Return the (x, y) coordinate for the center point of the cell that contains the specified text.  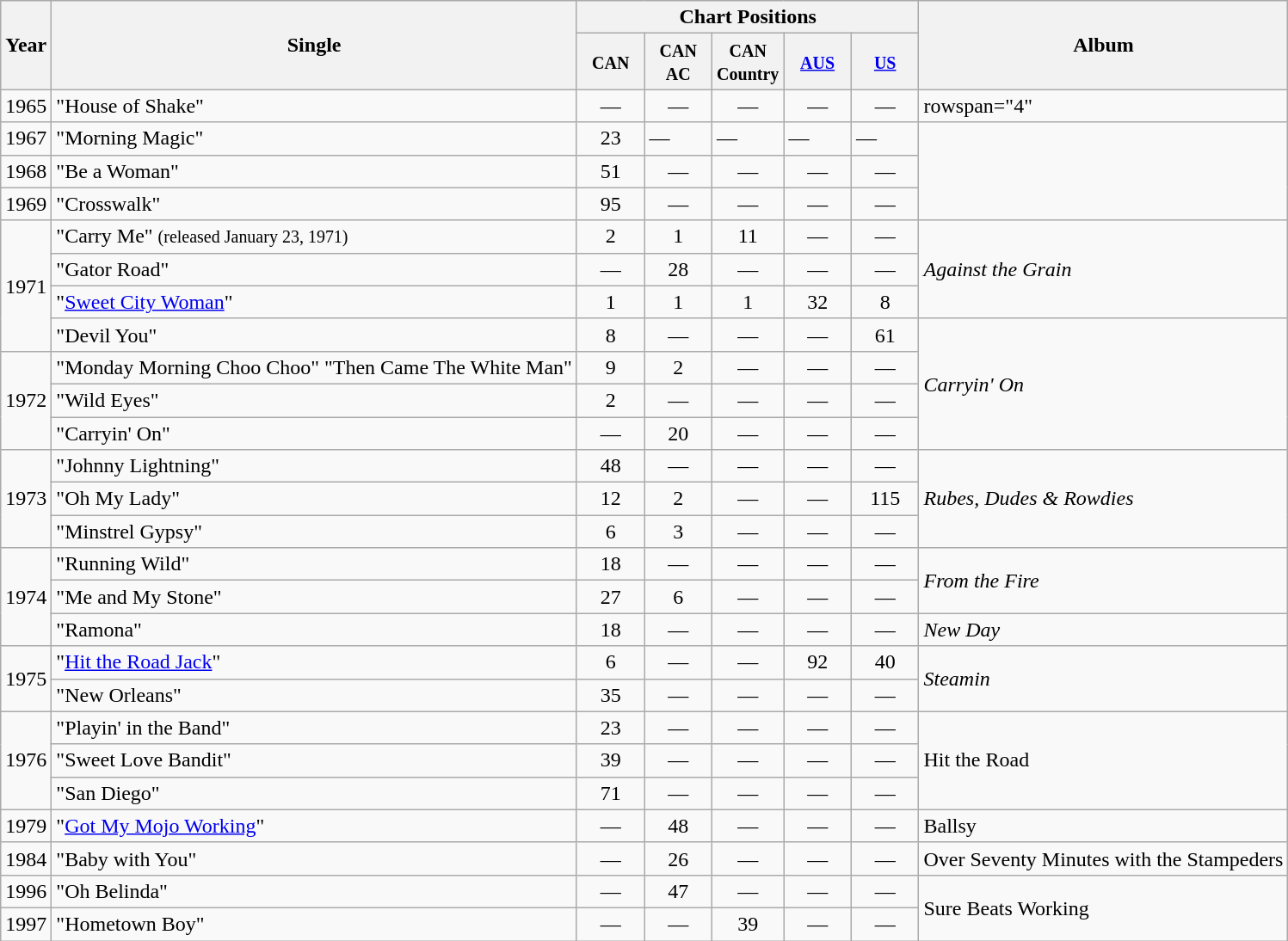
71 (611, 793)
Year (26, 45)
CAN (611, 62)
"Carry Me" (released January 23, 1971) (315, 237)
"Crosswalk" (315, 204)
Over Seventy Minutes with the Stampeders (1103, 858)
11 (749, 237)
1976 (26, 760)
40 (884, 662)
"Carryin' On" (315, 433)
"Johnny Lightning" (315, 466)
1979 (26, 826)
rowspan="4" (1103, 106)
115 (884, 499)
9 (611, 367)
CAN Country (749, 62)
New Day (1103, 630)
1967 (26, 138)
Album (1103, 45)
Ballsy (1103, 826)
1997 (26, 924)
"New Orleans" (315, 695)
"Minstrel Gypsy" (315, 532)
Carryin' On (1103, 384)
Hit the Road (1103, 760)
1974 (26, 597)
1984 (26, 858)
"House of Shake" (315, 106)
"Oh Belinda" (315, 891)
95 (611, 204)
27 (611, 597)
Against the Grain (1103, 269)
"Be a Woman" (315, 171)
"Devil You" (315, 335)
1975 (26, 679)
1965 (26, 106)
Single (315, 45)
"Baby with You" (315, 858)
3 (678, 532)
"Morning Magic" (315, 138)
1971 (26, 286)
Steamin (1103, 679)
12 (611, 499)
"Got My Mojo Working" (315, 826)
"Monday Morning Choo Choo" "Then Came The White Man" (315, 367)
1972 (26, 400)
26 (678, 858)
CAN AC (678, 62)
35 (611, 695)
51 (611, 171)
"Hometown Boy" (315, 924)
"Playin' in the Band" (315, 728)
1973 (26, 499)
"Running Wild" (315, 564)
1996 (26, 891)
US (884, 62)
Sure Beats Working (1103, 907)
"Sweet Love Bandit" (315, 760)
"Wild Eyes" (315, 400)
47 (678, 891)
"Oh My Lady" (315, 499)
32 (817, 302)
61 (884, 335)
1968 (26, 171)
92 (817, 662)
AUS (817, 62)
"Ramona" (315, 630)
From the Fire (1103, 581)
"Sweet City Woman" (315, 302)
"Me and My Stone" (315, 597)
20 (678, 433)
"Gator Road" (315, 269)
"San Diego" (315, 793)
Rubes, Dudes & Rowdies (1103, 499)
"Hit the Road Jack" (315, 662)
28 (678, 269)
Chart Positions (748, 17)
1969 (26, 204)
